Provide the (x, y) coordinate of the cell's center where the given text is located.  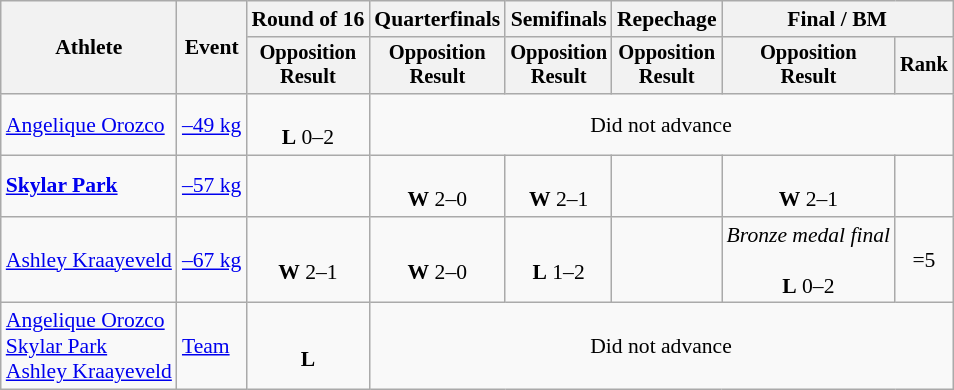
=5 (924, 260)
L (308, 346)
Ashley Kraayeveld (89, 260)
Team (212, 346)
Round of 16 (308, 19)
Angelique Orozco (89, 124)
–67 kg (212, 260)
Final / BM (838, 19)
–49 kg (212, 124)
Athlete (89, 48)
Skylar Park (89, 186)
Semifinals (558, 19)
–57 kg (212, 186)
Repechage (667, 19)
Angelique OrozcoSkylar ParkAshley Kraayeveld (89, 346)
L 1–2 (558, 260)
Rank (924, 66)
Bronze medal finalL 0–2 (809, 260)
Quarterfinals (437, 19)
L 0–2 (308, 124)
Event (212, 48)
